Pinpoint the cell where the given text exists, returning its (x, y) midpoint coordinate. 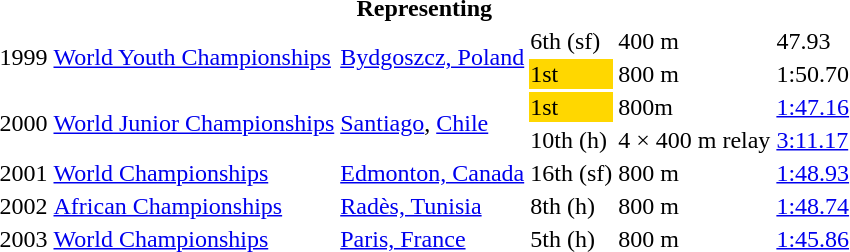
Edmonton, Canada (432, 173)
10th (h) (572, 140)
800m (694, 107)
4 × 400 m relay (694, 140)
World Junior Championships (194, 124)
World Championships (194, 173)
World Youth Championships (194, 58)
Santiago, Chile (432, 124)
400 m (694, 41)
Bydgoszcz, Poland (432, 58)
16th (sf) (572, 173)
6th (sf) (572, 41)
African Championships (194, 206)
Radès, Tunisia (432, 206)
8th (h) (572, 206)
